Return the [X, Y] coordinate for the center point of the cell that contains the specified text.  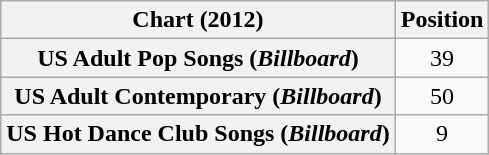
US Adult Pop Songs (Billboard) [198, 58]
Position [442, 20]
Chart (2012) [198, 20]
9 [442, 134]
39 [442, 58]
US Hot Dance Club Songs (Billboard) [198, 134]
US Adult Contemporary (Billboard) [198, 96]
50 [442, 96]
